Detect which cell encompasses the target text, then output its [x, y] center coordinate. 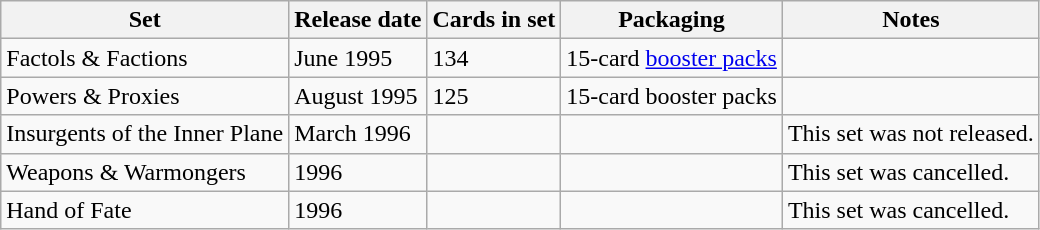
Release date [358, 20]
Powers & Proxies [145, 96]
March 1996 [358, 134]
Insurgents of the Inner Plane [145, 134]
Set [145, 20]
125 [494, 96]
Weapons & Warmongers [145, 172]
Factols & Factions [145, 58]
This set was not released. [910, 134]
Notes [910, 20]
134 [494, 58]
August 1995 [358, 96]
Cards in set [494, 20]
Packaging [672, 20]
Hand of Fate [145, 210]
June 1995 [358, 58]
